Capture the cell that displays the provided text and extract its [x, y] central coordinate. 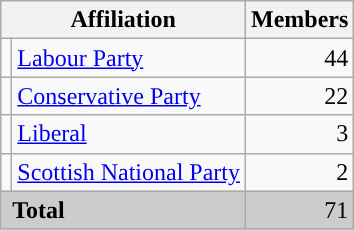
22 [300, 96]
3 [300, 134]
Total [124, 210]
2 [300, 172]
Members [300, 20]
Conservative Party [129, 96]
Affiliation [124, 20]
44 [300, 58]
Labour Party [129, 58]
71 [300, 210]
Scottish National Party [129, 172]
Liberal [129, 134]
